Scan for the cell matching the given text and deliver its (X, Y) coordinate at center. 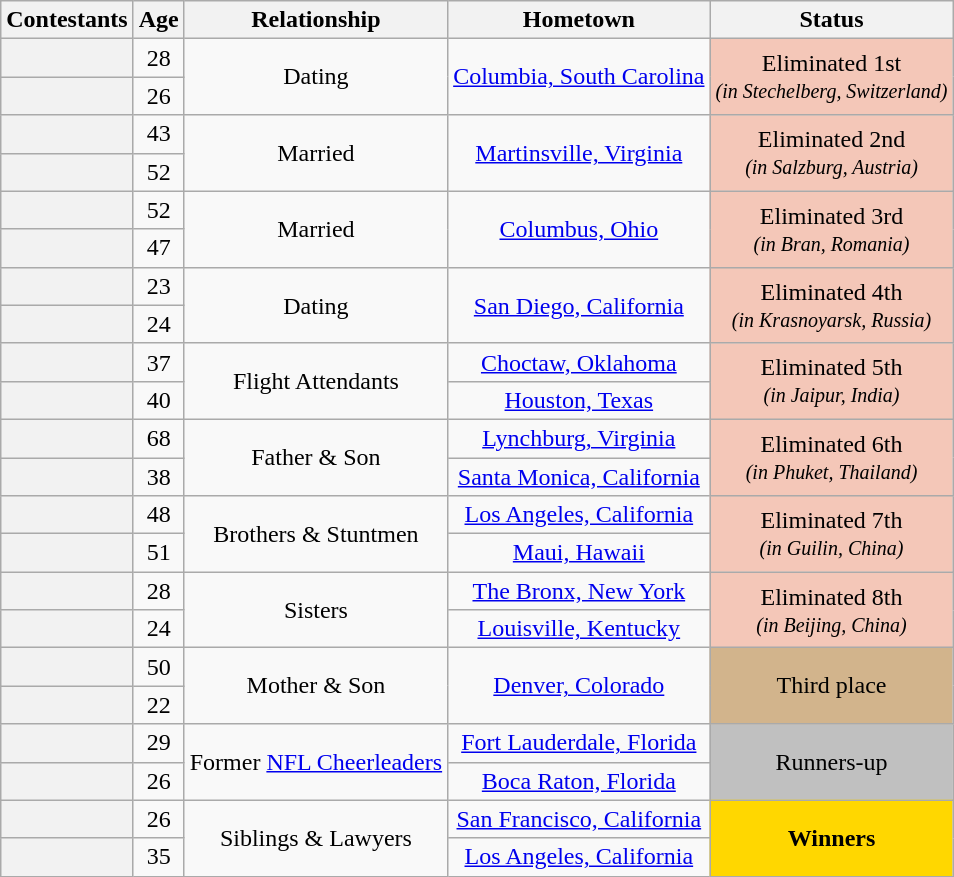
35 (158, 857)
Third place (832, 686)
Lynchburg, Virginia (579, 438)
38 (158, 477)
Winners (832, 838)
Fort Lauderdale, Florida (579, 743)
Eliminated 7th(in Guilin, China) (832, 534)
40 (158, 400)
Flight Attendants (316, 381)
Houston, Texas (579, 400)
Boca Raton, Florida (579, 781)
47 (158, 248)
Contestants (67, 20)
Former NFL Cheerleaders (316, 762)
Eliminated 5th(in Jaipur, India) (832, 381)
San Diego, California (579, 305)
Runners-up (832, 762)
Status (832, 20)
43 (158, 134)
Columbia, South Carolina (579, 77)
Hometown (579, 20)
Columbus, Ohio (579, 229)
Santa Monica, California (579, 477)
Mother & Son (316, 686)
Siblings & Lawyers (316, 838)
Maui, Hawaii (579, 553)
22 (158, 705)
Denver, Colorado (579, 686)
Eliminated 3rd(in Bran, Romania) (832, 229)
29 (158, 743)
Father & Son (316, 457)
The Bronx, New York (579, 591)
68 (158, 438)
Relationship (316, 20)
Louisville, Kentucky (579, 629)
37 (158, 362)
51 (158, 553)
Sisters (316, 610)
23 (158, 286)
San Francisco, California (579, 819)
Eliminated 4th(in Krasnoyarsk, Russia) (832, 305)
Martinsville, Virginia (579, 153)
Eliminated 2nd(in Salzburg, Austria) (832, 153)
Brothers & Stuntmen (316, 534)
50 (158, 667)
Age (158, 20)
Eliminated 8th(in Beijing, China) (832, 610)
Choctaw, Oklahoma (579, 362)
Eliminated 1st(in Stechelberg, Switzerland) (832, 77)
Eliminated 6th(in Phuket, Thailand) (832, 457)
48 (158, 515)
